Find where the given text appears and provide that cell's center as [x, y] coordinate. 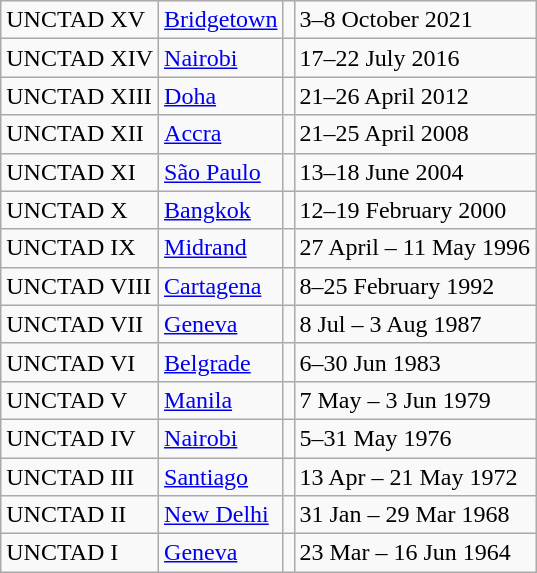
Midrand [221, 248]
New Delhi [221, 515]
UNCTAD V [80, 400]
Bangkok [221, 210]
UNCTAD III [80, 477]
21–25 April 2008 [415, 134]
7 May – 3 Jun 1979 [415, 400]
UNCTAD II [80, 515]
UNCTAD XIV [80, 58]
8–25 February 1992 [415, 286]
Doha [221, 96]
Manila [221, 400]
Bridgetown [221, 20]
UNCTAD IX [80, 248]
Santiago [221, 477]
São Paulo [221, 172]
UNCTAD XII [80, 134]
Cartagena [221, 286]
21–26 April 2012 [415, 96]
UNCTAD IV [80, 438]
Accra [221, 134]
8 Jul – 3 Aug 1987 [415, 324]
UNCTAD XIII [80, 96]
5–31 May 1976 [415, 438]
27 April – 11 May 1996 [415, 248]
UNCTAD VIII [80, 286]
UNCTAD XV [80, 20]
17–22 July 2016 [415, 58]
6–30 Jun 1983 [415, 362]
UNCTAD XI [80, 172]
12–19 February 2000 [415, 210]
UNCTAD X [80, 210]
23 Mar – 16 Jun 1964 [415, 553]
UNCTAD I [80, 553]
UNCTAD VII [80, 324]
31 Jan – 29 Mar 1968 [415, 515]
Belgrade [221, 362]
UNCTAD VI [80, 362]
13 Apr – 21 May 1972 [415, 477]
3–8 October 2021 [415, 20]
13–18 June 2004 [415, 172]
